Find where the given text appears and provide that cell's center as (X, Y) coordinate. 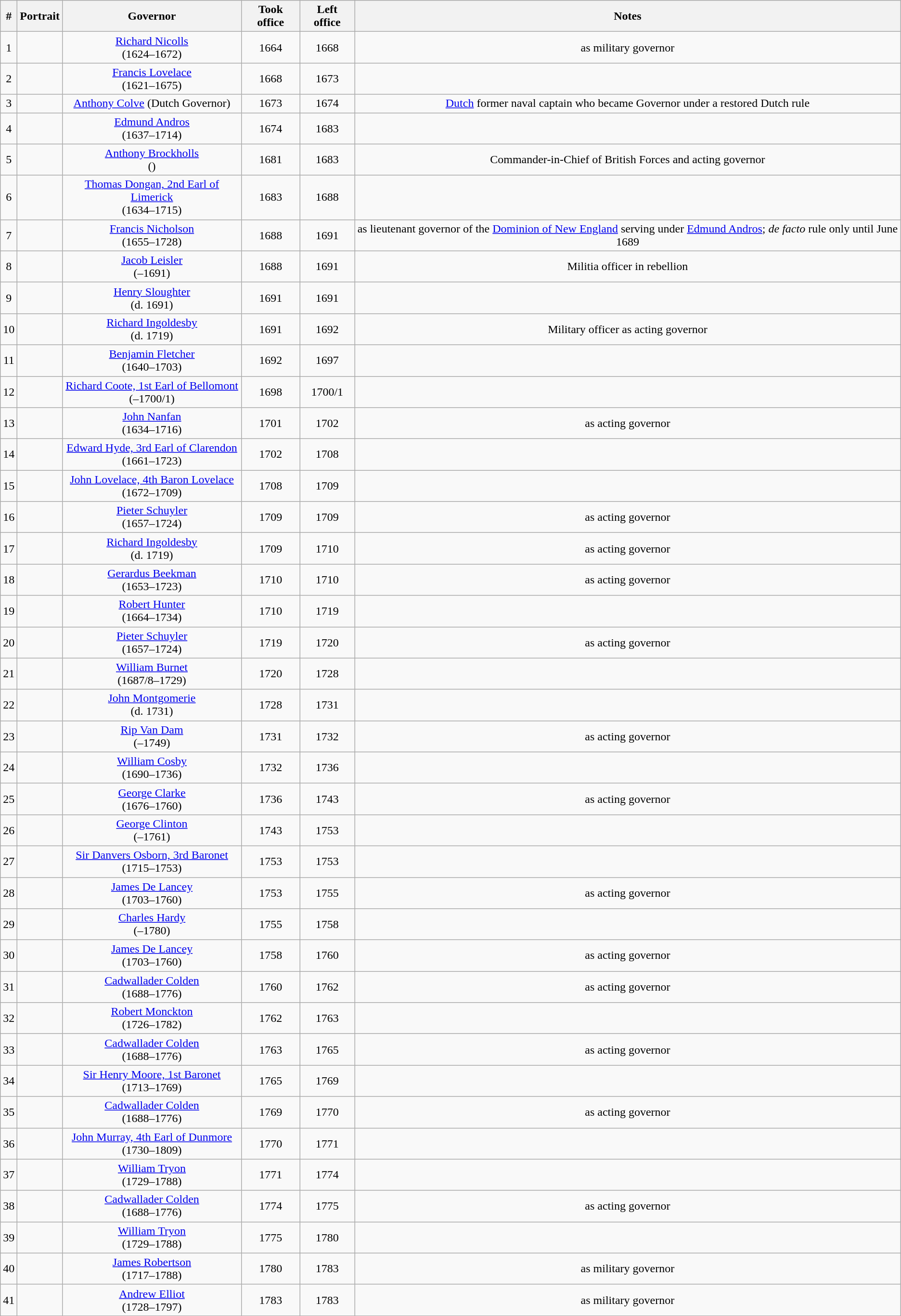
30 (9, 956)
8 (9, 267)
10 (9, 329)
38 (9, 1206)
James Robertson(1717–1788) (152, 1269)
Notes (628, 16)
George Clinton(–1761) (152, 830)
21 (9, 674)
25 (9, 799)
32 (9, 1019)
20 (9, 642)
29 (9, 924)
41 (9, 1300)
Military officer as acting governor (628, 329)
24 (9, 767)
5 (9, 160)
11 (9, 360)
# (9, 16)
31 (9, 987)
36 (9, 1144)
Henry Sloughter(d. 1691) (152, 297)
1700/1 (327, 392)
John Nanfan(1634–1716) (152, 424)
1664 (270, 47)
7 (9, 235)
Commander-in-Chief of British Forces and acting governor (628, 160)
1 (9, 47)
4 (9, 128)
John Murray, 4th Earl of Dunmore(1730–1809) (152, 1144)
Militia officer in rebellion (628, 267)
Andrew Elliot(1728–1797) (152, 1300)
27 (9, 862)
George Clarke(1676–1760) (152, 799)
Richard Nicolls (1624–1672) (152, 47)
Sir Danvers Osborn, 3rd Baronet(1715–1753) (152, 862)
Robert Hunter(1664–1734) (152, 611)
Governor (152, 16)
Edmund Andros(1637–1714) (152, 128)
Richard Coote, 1st Earl of Bellomont(–1700/1) (152, 392)
39 (9, 1237)
40 (9, 1269)
Francis Nicholson(1655–1728) (152, 235)
Francis Lovelace(1621–1675) (152, 79)
Jacob Leisler(–1691) (152, 267)
Gerardus Beekman(1653–1723) (152, 580)
15 (9, 486)
1681 (270, 160)
37 (9, 1174)
19 (9, 611)
14 (9, 454)
34 (9, 1081)
23 (9, 736)
Portrait (40, 16)
1697 (327, 360)
Edward Hyde, 3rd Earl of Clarendon(1661–1723) (152, 454)
Anthony Colve (Dutch Governor) (152, 103)
Rip Van Dam(–1749) (152, 736)
Dutch former naval captain who became Governor under a restored Dutch rule (628, 103)
Charles Hardy(–1780) (152, 924)
John Lovelace, 4th Baron Lovelace(1672–1709) (152, 486)
3 (9, 103)
13 (9, 424)
1701 (270, 424)
16 (9, 517)
6 (9, 197)
12 (9, 392)
33 (9, 1049)
18 (9, 580)
28 (9, 892)
Anthony Brockholls() (152, 160)
Thomas Dongan, 2nd Earl of Limerick(1634–1715) (152, 197)
9 (9, 297)
William Burnet(1687/8–1729) (152, 674)
26 (9, 830)
Sir Henry Moore, 1st Baronet(1713–1769) (152, 1081)
Took office (270, 16)
1698 (270, 392)
22 (9, 705)
John Montgomerie(d. 1731) (152, 705)
as lieutenant governor of the Dominion of New England serving under Edmund Andros; de facto rule only until June 1689 (628, 235)
35 (9, 1112)
Left office (327, 16)
Benjamin Fletcher(1640–1703) (152, 360)
2 (9, 79)
William Cosby(1690–1736) (152, 767)
17 (9, 549)
Robert Monckton(1726–1782) (152, 1019)
